Output the (X, Y) coordinate of the center of the cell containing the given text.  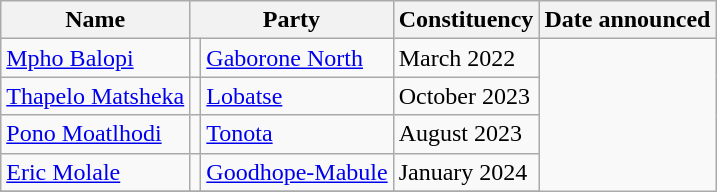
Lobatse (297, 96)
Thapelo Matsheka (96, 96)
Constituency (466, 20)
Party (292, 20)
Date announced (628, 20)
Eric Molale (96, 172)
Mpho Balopi (96, 58)
August 2023 (466, 134)
January 2024 (466, 172)
Tonota (297, 134)
Pono Moatlhodi (96, 134)
Goodhope-Mabule (297, 172)
Gaborone North (297, 58)
March 2022 (466, 58)
October 2023 (466, 96)
Name (96, 20)
